Identify which cell holds the provided text, then report its (x, y) central coordinate. 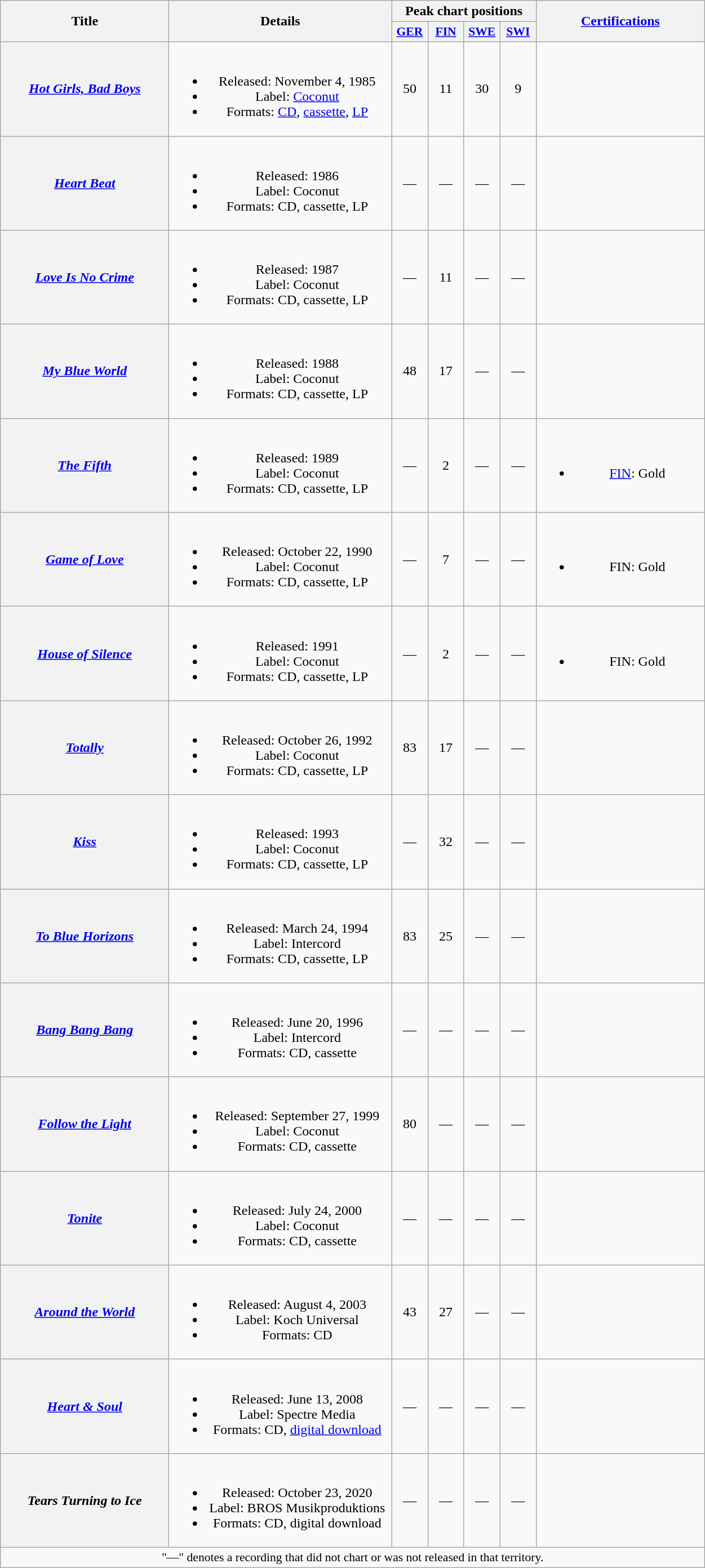
Released: 1991Label: CoconutFormats: CD, cassette, LP (281, 653)
32 (446, 841)
50 (410, 89)
Released: June 13, 2008Label: Spectre MediaFormats: CD, digital download (281, 1406)
Heart Beat (85, 184)
Released: March 24, 1994Label: IntercordFormats: CD, cassette, LP (281, 936)
Totally (85, 748)
7 (446, 560)
"—" denotes a recording that did not chart or was not released in that territory. (353, 1557)
25 (446, 936)
Heart & Soul (85, 1406)
Released: July 24, 2000Label: CoconutFormats: CD, cassette (281, 1218)
Released: 1988Label: CoconutFormats: CD, cassette, LP (281, 372)
Follow the Light (85, 1124)
Title (85, 21)
Released: 1993Label: CoconutFormats: CD, cassette, LP (281, 841)
Around the World (85, 1312)
48 (410, 372)
GER (410, 32)
Released: June 20, 1996Label: IntercordFormats: CD, cassette (281, 1030)
43 (410, 1312)
Tears Turning to Ice (85, 1500)
27 (446, 1312)
Released: 1986Label: CoconutFormats: CD, cassette, LP (281, 184)
Peak chart positions (464, 11)
Game of Love (85, 560)
Kiss (85, 841)
Released: 1987Label: CoconutFormats: CD, cassette, LP (281, 277)
Certifications (620, 21)
Released: September 27, 1999Label: CoconutFormats: CD, cassette (281, 1124)
SWE (482, 32)
Hot Girls, Bad Boys (85, 89)
30 (482, 89)
Released: August 4, 2003Label: Koch UniversalFormats: CD (281, 1312)
House of Silence (85, 653)
My Blue World (85, 372)
To Blue Horizons (85, 936)
9 (518, 89)
FIN (446, 32)
Released: November 4, 1985Label: CoconutFormats: CD, cassette, LP (281, 89)
Released: October 26, 1992Label: CoconutFormats: CD, cassette, LP (281, 748)
The Fifth (85, 465)
SWI (518, 32)
Details (281, 21)
80 (410, 1124)
Bang Bang Bang (85, 1030)
Love Is No Crime (85, 277)
Tonite (85, 1218)
Released: 1989Label: CoconutFormats: CD, cassette, LP (281, 465)
Released: October 22, 1990Label: CoconutFormats: CD, cassette, LP (281, 560)
Released: October 23, 2020Label: BROS MusikproduktionsFormats: CD, digital download (281, 1500)
